Pinpoint the cell where the given text exists, returning its (x, y) midpoint coordinate. 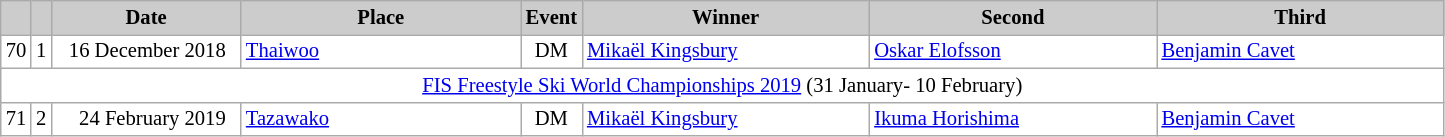
FIS Freestyle Ski World Championships 2019 (31 January- 10 February) (722, 85)
Place (381, 17)
71 (16, 119)
Second (1012, 17)
Third (1300, 17)
16 December 2018 (146, 51)
Date (146, 17)
70 (16, 51)
Ikuma Horishima (1012, 119)
Thaiwoo (381, 51)
24 February 2019 (146, 119)
Event (552, 17)
Winner (726, 17)
2 (41, 119)
Oskar Elofsson (1012, 51)
Tazawako (381, 119)
1 (41, 51)
